From the cell containing the given text, extract its center point as (x, y) coordinate. 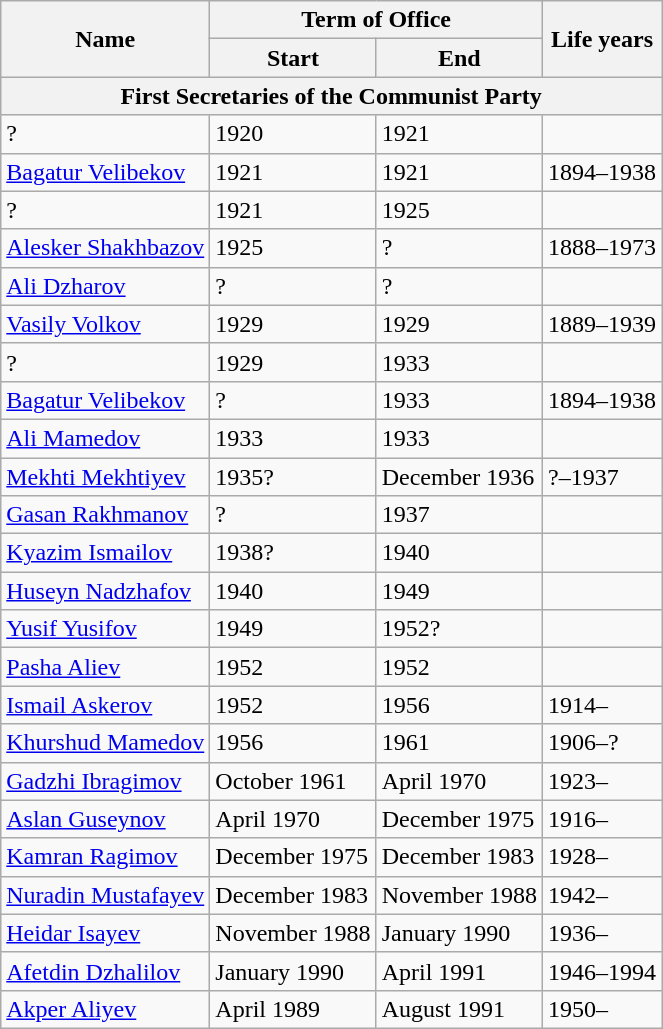
?–1937 (602, 477)
Ismail Askerov (106, 705)
1936– (602, 933)
1935? (293, 477)
Life years (602, 39)
April 1989 (293, 1009)
Kyazim Ismailov (106, 553)
Afetdin Dzhalilov (106, 971)
August 1991 (459, 1009)
1914– (602, 705)
Khurshud Mamedov (106, 743)
Huseyn Nadzhafov (106, 591)
Nuradin Mustafayev (106, 895)
April 1991 (459, 971)
Gasan Rakhmanov (106, 515)
1937 (459, 515)
1906–? (602, 743)
1916– (602, 819)
1942– (602, 895)
Ali Dzharov (106, 286)
1888–1973 (602, 248)
Start (293, 58)
Kamran Ragimov (106, 857)
1946–1994 (602, 971)
Term of Office (376, 20)
Vasily Volkov (106, 324)
1938? (293, 553)
Yusif Yusifov (106, 629)
1961 (459, 743)
December 1936 (459, 477)
1952? (459, 629)
Mekhti Mekhtiyev (106, 477)
End (459, 58)
First Secretaries of the Communist Party (332, 96)
1920 (293, 134)
Name (106, 39)
Gadzhi Ibragimov (106, 781)
Alesker Shakhbazov (106, 248)
Aslan Guseynov (106, 819)
Ali Mamedov (106, 438)
Pasha Aliev (106, 667)
1923– (602, 781)
Akper Aliyev (106, 1009)
Heidar Isayev (106, 933)
1950– (602, 1009)
1889–1939 (602, 324)
October 1961 (293, 781)
1928– (602, 857)
